From the cell containing the given text, extract its center point as [x, y] coordinate. 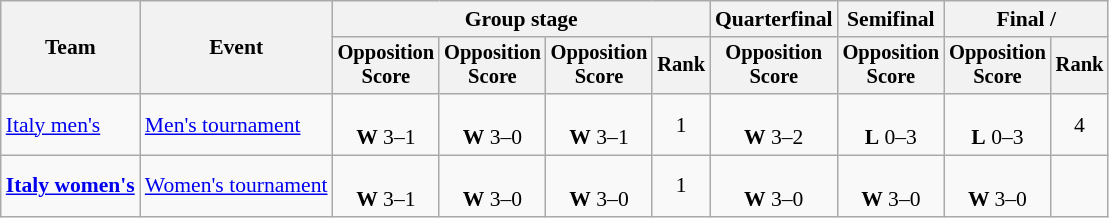
Group stage [522, 19]
Semifinal [892, 19]
Italy men's [70, 124]
Women's tournament [236, 186]
Men's tournament [236, 124]
Team [70, 48]
Event [236, 48]
Italy women's [70, 186]
Final / [1026, 19]
W 3–2 [774, 124]
4 [1080, 124]
Quarterfinal [774, 19]
